For the text-containing cell, return its midpoint in (x, y) coordinate format. 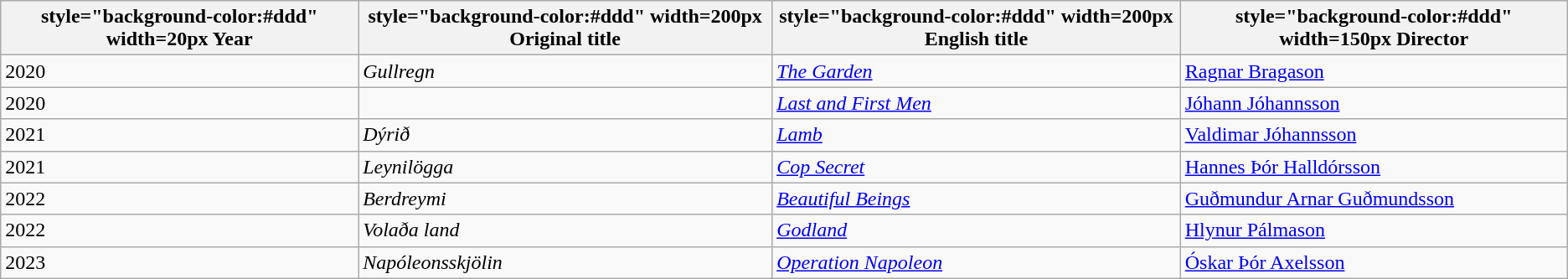
Last and First Men (977, 103)
Valdimar Jóhannsson (1374, 135)
2023 (179, 262)
Hannes Þór Halldórsson (1374, 167)
style="background-color:#ddd" width=150px Director (1374, 28)
Jóhann Jóhannsson (1374, 103)
Cop Secret (977, 167)
Napóleonsskjölin (565, 262)
Gullregn (565, 71)
Lamb (977, 135)
The Garden (977, 71)
Operation Napoleon (977, 262)
Guðmundur Arnar Guðmundsson (1374, 199)
Beautiful Beings (977, 199)
style="background-color:#ddd" width=20px Year (179, 28)
Leynilögga (565, 167)
style="background-color:#ddd" width=200px Original title (565, 28)
Berdreymi (565, 199)
Óskar Þór Axelsson (1374, 262)
Ragnar Bragason (1374, 71)
Dýrið (565, 135)
Hlynur Pálmason (1374, 230)
style="background-color:#ddd" width=200px English title (977, 28)
Godland (977, 230)
Volaða land (565, 230)
